Locate the cell with the specified text and output its (X, Y) center coordinate. 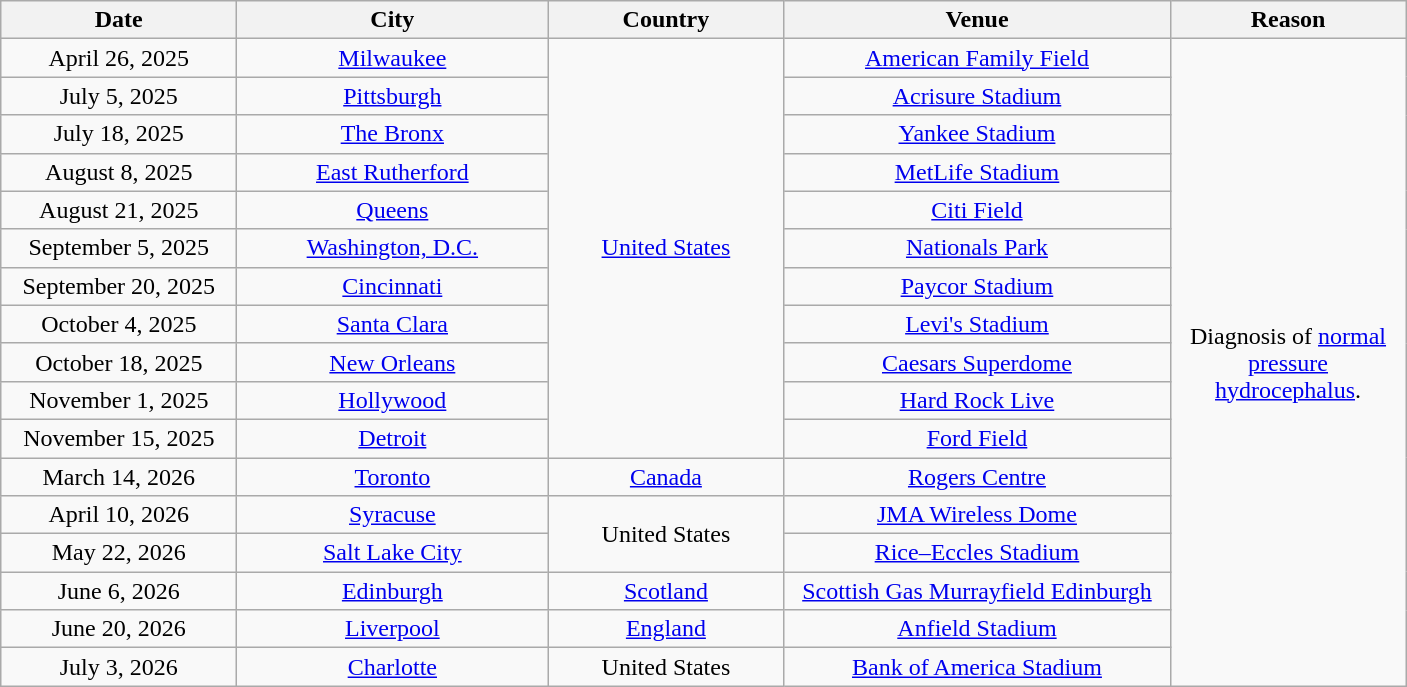
Diagnosis of normal pressure hydrocephalus. (1288, 362)
City (392, 20)
June 6, 2026 (119, 591)
September 5, 2025 (119, 248)
East Rutherford (392, 172)
American Family Field (977, 58)
Charlotte (392, 667)
Yankee Stadium (977, 134)
Venue (977, 20)
Pittsburgh (392, 96)
Queens (392, 210)
August 8, 2025 (119, 172)
Washington, D.C. (392, 248)
August 21, 2025 (119, 210)
Santa Clara (392, 324)
Ford Field (977, 438)
Hard Rock Live (977, 400)
Salt Lake City (392, 553)
Rice–Eccles Stadium (977, 553)
Acrisure Stadium (977, 96)
Reason (1288, 20)
July 18, 2025 (119, 134)
May 22, 2026 (119, 553)
JMA Wireless Dome (977, 515)
Scotland (666, 591)
Paycor Stadium (977, 286)
June 20, 2026 (119, 629)
Nationals Park (977, 248)
Caesars Superdome (977, 362)
MetLife Stadium (977, 172)
March 14, 2026 (119, 477)
Toronto (392, 477)
Date (119, 20)
Anfield Stadium (977, 629)
September 20, 2025 (119, 286)
April 10, 2026 (119, 515)
Bank of America Stadium (977, 667)
Edinburgh (392, 591)
Country (666, 20)
The Bronx (392, 134)
Detroit (392, 438)
Cincinnati (392, 286)
Scottish Gas Murrayfield Edinburgh (977, 591)
Canada (666, 477)
Liverpool (392, 629)
New Orleans (392, 362)
Hollywood (392, 400)
October 4, 2025 (119, 324)
Syracuse (392, 515)
November 1, 2025 (119, 400)
England (666, 629)
Rogers Centre (977, 477)
Citi Field (977, 210)
Levi's Stadium (977, 324)
October 18, 2025 (119, 362)
November 15, 2025 (119, 438)
Milwaukee (392, 58)
April 26, 2025 (119, 58)
July 3, 2026 (119, 667)
July 5, 2025 (119, 96)
